Determine the (x, y) coordinate at the center of the cell enclosing the given text.  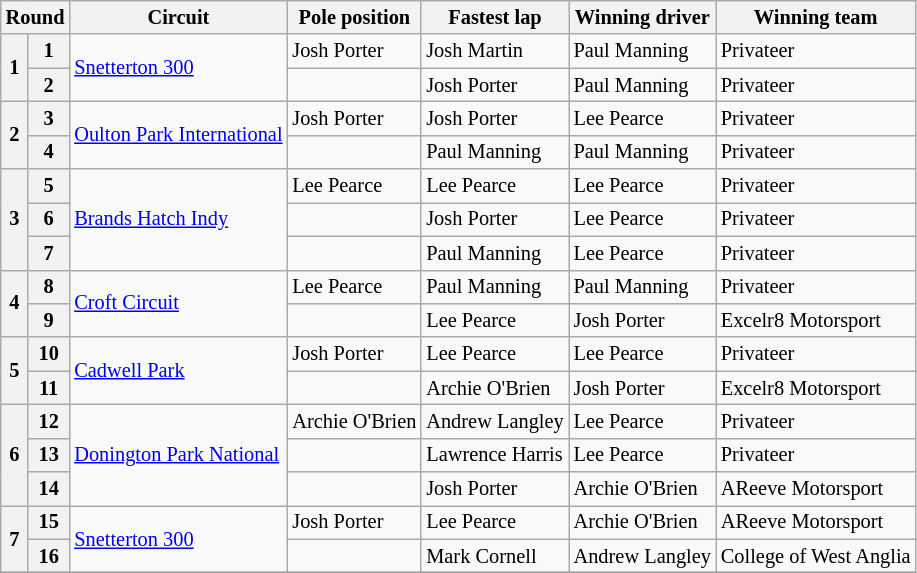
Circuit (178, 17)
College of West Anglia (816, 556)
Oulton Park International (178, 134)
Fastest lap (494, 17)
Josh Martin (494, 51)
Donington Park National (178, 454)
Mark Cornell (494, 556)
11 (48, 388)
Brands Hatch Indy (178, 220)
14 (48, 489)
Cadwell Park (178, 370)
Croft Circuit (178, 304)
13 (48, 455)
8 (48, 287)
Winning driver (642, 17)
Winning team (816, 17)
Pole position (354, 17)
16 (48, 556)
12 (48, 421)
15 (48, 522)
9 (48, 320)
10 (48, 354)
Round (36, 17)
Lawrence Harris (494, 455)
